For the text-containing cell, return its midpoint in (x, y) coordinate format. 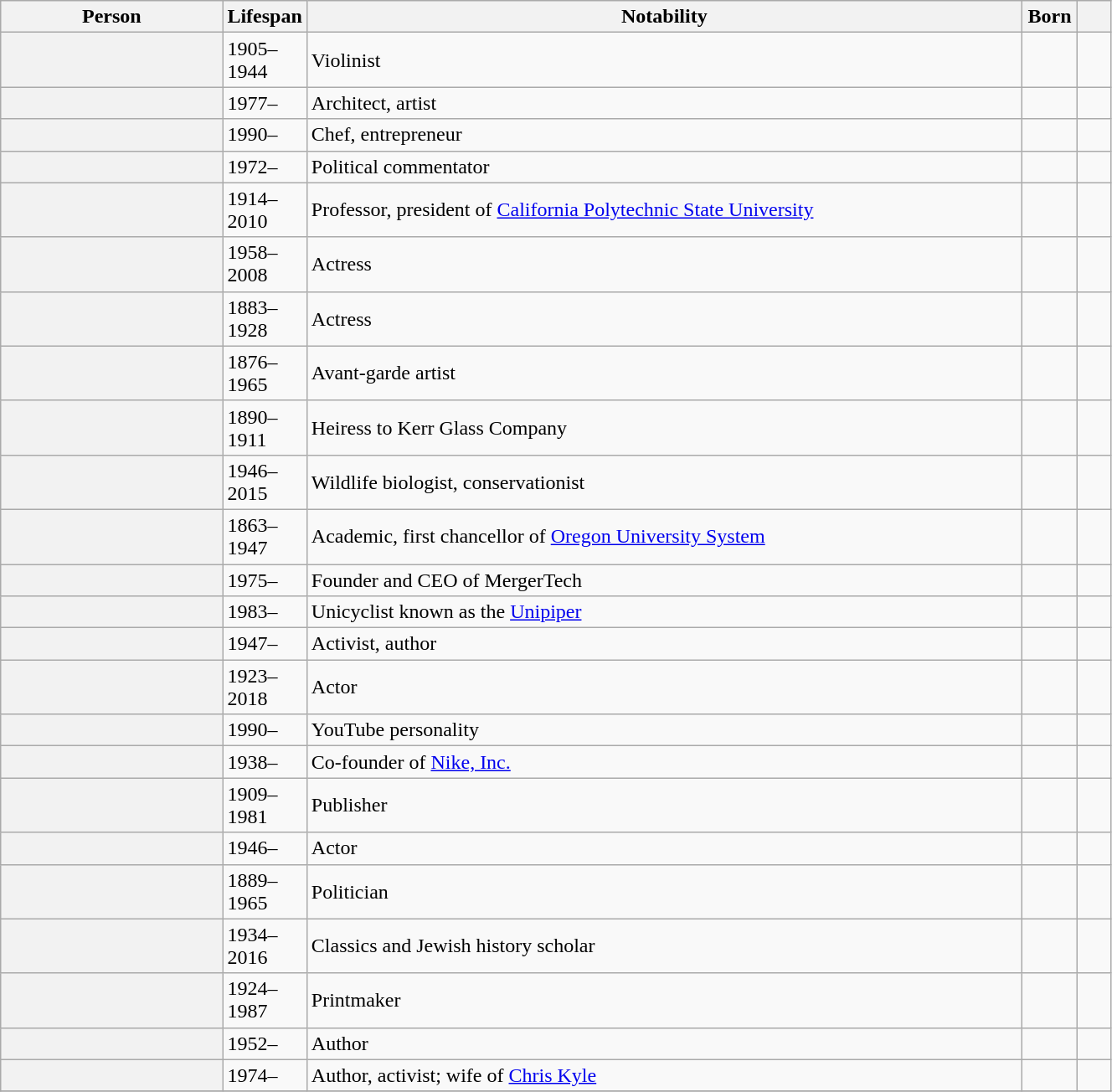
1890–1911 (265, 427)
Avant-garde artist (664, 373)
1934–2016 (265, 946)
1972– (265, 167)
Co-founder of Nike, Inc. (664, 762)
Unicyclist known as the Unipiper (664, 612)
1924–1987 (265, 1000)
Author (664, 1043)
Heiress to Kerr Glass Company (664, 427)
Architect, artist (664, 103)
1914–2010 (265, 209)
1958–2008 (265, 265)
1952– (265, 1043)
Activist, author (664, 644)
Notability (664, 17)
1905–1944 (265, 60)
Professor, president of California Polytechnic State University (664, 209)
Political commentator (664, 167)
Lifespan (265, 17)
Classics and Jewish history scholar (664, 946)
1977– (265, 103)
1876–1965 (265, 373)
1909–1981 (265, 806)
Person (112, 17)
Founder and CEO of MergerTech (664, 580)
Politician (664, 891)
Printmaker (664, 1000)
1923–2018 (265, 687)
YouTube personality (664, 730)
1974– (265, 1075)
1983– (265, 612)
Violinist (664, 60)
Chef, entrepreneur (664, 135)
Born (1049, 17)
1883–1928 (265, 318)
Publisher (664, 806)
Academic, first chancellor of Oregon University System (664, 536)
1863–1947 (265, 536)
Wildlife biologist, conservationist (664, 482)
1947– (265, 644)
1946–2015 (265, 482)
1946– (265, 848)
Author, activist; wife of Chris Kyle (664, 1075)
1938– (265, 762)
1975– (265, 580)
1889–1965 (265, 891)
